Extract the [x, y] coordinate from the center of the cell holding the provided text.  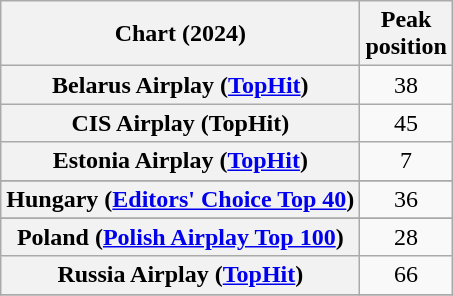
36 [406, 199]
Chart (2024) [180, 34]
28 [406, 237]
66 [406, 275]
45 [406, 123]
Poland (Polish Airplay Top 100) [180, 237]
Estonia Airplay (TopHit) [180, 161]
CIS Airplay (TopHit) [180, 123]
38 [406, 85]
Belarus Airplay (TopHit) [180, 85]
Russia Airplay (TopHit) [180, 275]
7 [406, 161]
Peakposition [406, 34]
Hungary (Editors' Choice Top 40) [180, 199]
